Detect which cell encompasses the target text, then output its [x, y] center coordinate. 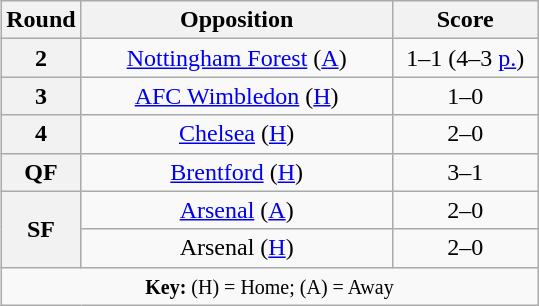
1–1 (4–3 p.) [465, 58]
Chelsea (H) [236, 134]
3 [41, 96]
3–1 [465, 172]
Opposition [236, 20]
SF [41, 229]
4 [41, 134]
Brentford (H) [236, 172]
1–0 [465, 96]
QF [41, 172]
Round [41, 20]
Key: (H) = Home; (A) = Away [270, 286]
Arsenal (H) [236, 248]
AFC Wimbledon (H) [236, 96]
Arsenal (A) [236, 210]
Score [465, 20]
2 [41, 58]
Nottingham Forest (A) [236, 58]
